Output the [X, Y] coordinate of the center of the cell containing the given text.  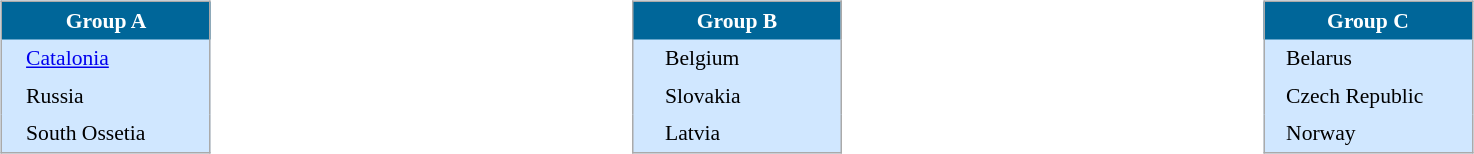
Norway [1376, 133]
Czech Republic [1376, 96]
Group B [737, 20]
South Ossetia [115, 133]
Group A [106, 20]
Russia [115, 96]
Slovakia [750, 96]
Latvia [750, 133]
Catalonia [115, 59]
Belarus [1376, 59]
Belgium [750, 59]
Group C [1368, 20]
